Find where the given text appears and provide that cell's center as [x, y] coordinate. 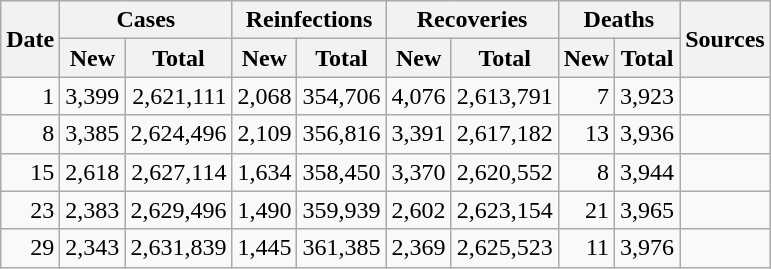
2,602 [418, 210]
2,618 [92, 172]
Recoveries [472, 20]
2,109 [264, 134]
3,399 [92, 96]
3,965 [648, 210]
7 [586, 96]
2,343 [92, 248]
15 [30, 172]
3,944 [648, 172]
4,076 [418, 96]
2,629,496 [178, 210]
1,490 [264, 210]
Deaths [618, 20]
13 [586, 134]
Cases [146, 20]
3,370 [418, 172]
356,816 [342, 134]
Reinfections [309, 20]
21 [586, 210]
2,621,111 [178, 96]
1,634 [264, 172]
2,068 [264, 96]
3,385 [92, 134]
2,383 [92, 210]
359,939 [342, 210]
23 [30, 210]
3,976 [648, 248]
2,625,523 [504, 248]
2,613,791 [504, 96]
29 [30, 248]
2,624,496 [178, 134]
1,445 [264, 248]
3,391 [418, 134]
Sources [726, 39]
354,706 [342, 96]
2,620,552 [504, 172]
358,450 [342, 172]
Date [30, 39]
3,923 [648, 96]
361,385 [342, 248]
2,617,182 [504, 134]
2,627,114 [178, 172]
11 [586, 248]
2,369 [418, 248]
2,631,839 [178, 248]
1 [30, 96]
3,936 [648, 134]
2,623,154 [504, 210]
